Pinpoint the cell where the given text exists, returning its [X, Y] midpoint coordinate. 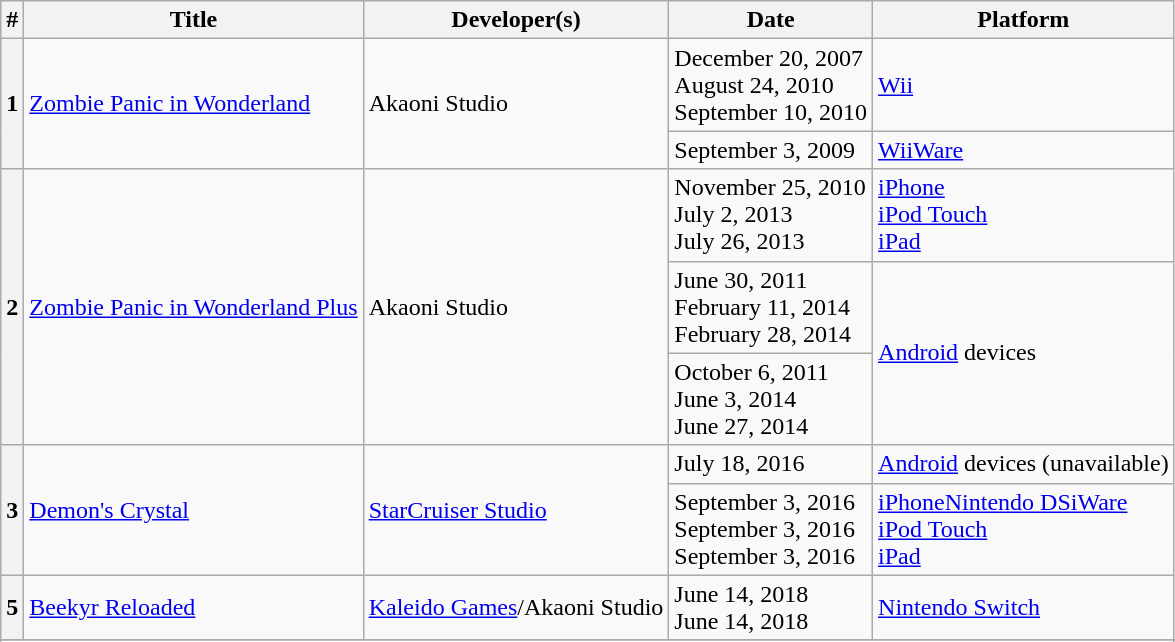
Kaleido Games/Akaoni Studio [516, 608]
September 3, 2009 [771, 150]
November 25, 2010 July 2, 2013 July 26, 2013 [771, 215]
Zombie Panic in Wonderland Plus [194, 307]
1 [12, 104]
June 30, 2011 February 11, 2014 February 28, 2014 [771, 307]
Zombie Panic in Wonderland [194, 104]
iPhoneiPod TouchiPad [1024, 215]
2 [12, 307]
October 6, 2011 June 3, 2014 June 27, 2014 [771, 399]
3 [12, 510]
Nintendo Switch [1024, 608]
June 14, 2018 June 14, 2018 [771, 608]
September 3, 2016 September 3, 2016 September 3, 2016 [771, 529]
iPhoneNintendo DSiWareiPod TouchiPad [1024, 529]
StarCruiser Studio [516, 510]
Demon's Crystal [194, 510]
Platform [1024, 20]
Android devices [1024, 353]
Android devices (unavailable) [1024, 464]
# [12, 20]
December 20, 2007 August 24, 2010 September 10, 2010 [771, 85]
July 18, 2016 [771, 464]
Beekyr Reloaded [194, 608]
Developer(s) [516, 20]
Date [771, 20]
WiiWare [1024, 150]
Title [194, 20]
5 [12, 608]
Wii [1024, 85]
